Scan for the cell matching the given text and deliver its (x, y) coordinate at center. 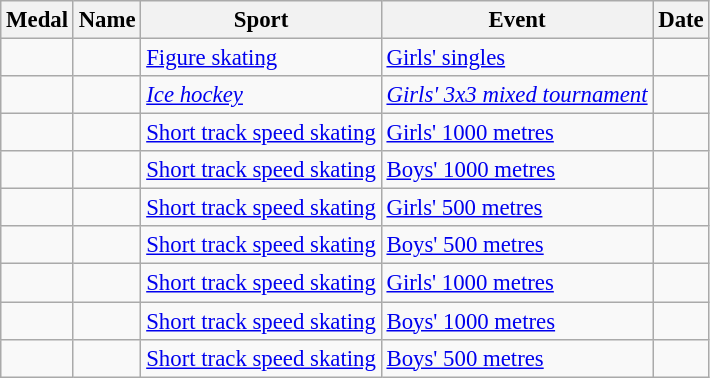
Event (517, 20)
Girls' 3x3 mixed tournament (517, 95)
Figure skating (261, 58)
Date (681, 20)
Ice hockey (261, 95)
Medal (38, 20)
Name (107, 20)
Girls' singles (517, 58)
Sport (261, 20)
Girls' 500 metres (517, 208)
